Identify which cell holds the provided text, then report its [X, Y] central coordinate. 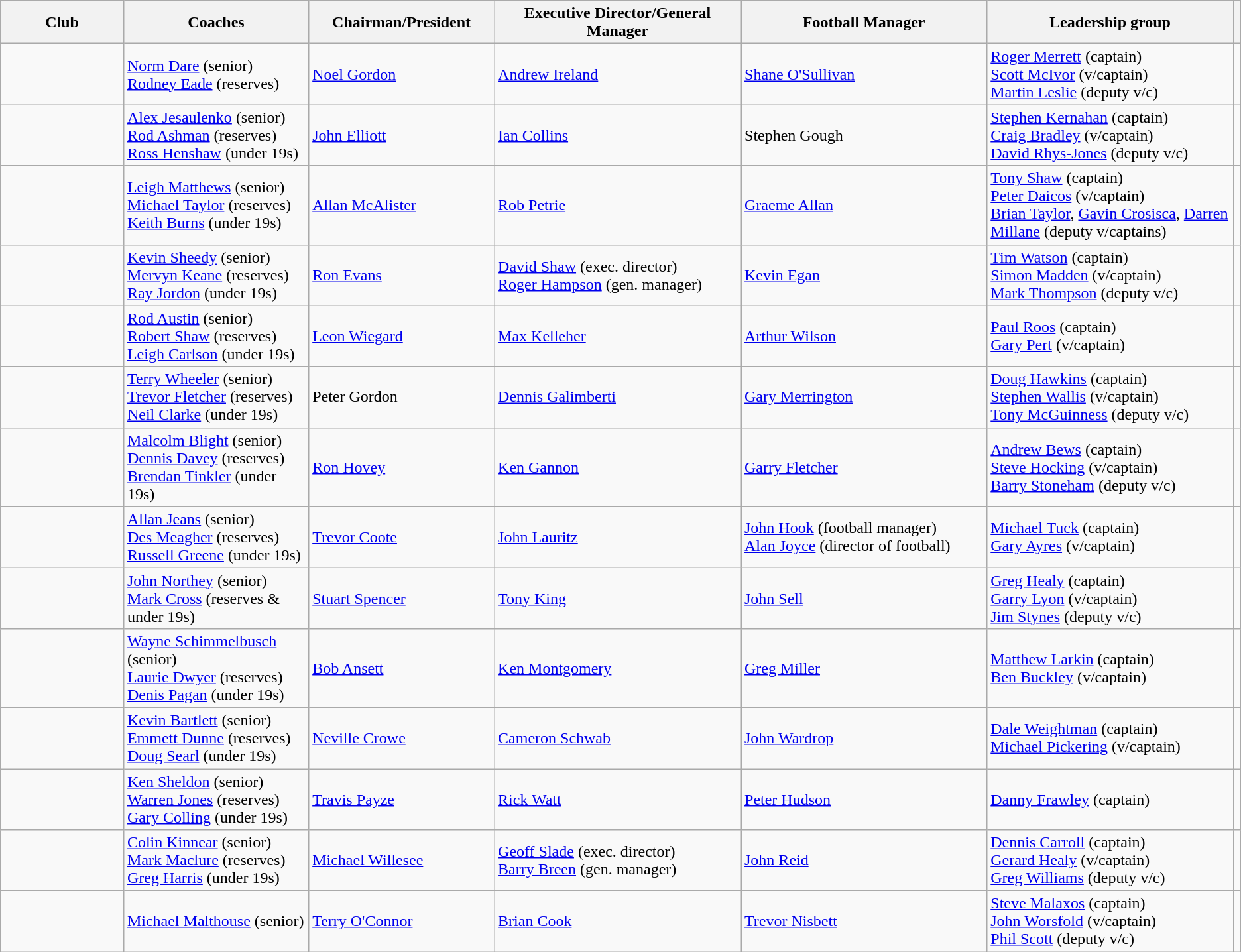
Cameron Schwab [618, 738]
Ken Gannon [618, 467]
Max Kelleher [618, 336]
David Shaw (exec. director) Roger Hampson (gen. manager) [618, 275]
John Hook (football manager) Alan Joyce (director of football) [864, 537]
Ken Sheldon (senior) Warren Jones (reserves) Gary Colling (under 19s) [216, 800]
John Wardrop [864, 738]
Dale Weightman (captain)Michael Pickering (v/captain) [1110, 738]
Michael Willesee [402, 861]
Ian Collins [618, 135]
John Northey (senior) Mark Cross (reserves & under 19s) [216, 598]
Danny Frawley (captain) [1110, 800]
Greg Healy (captain) Garry Lyon (v/captain) Jim Stynes (deputy v/c) [1110, 598]
Andrew Ireland [618, 74]
Andrew Bews (captain) Steve Hocking (v/captain) Barry Stoneham (deputy v/c) [1110, 467]
John Elliott [402, 135]
Terry Wheeler (senior) Trevor Fletcher (reserves) Neil Clarke (under 19s) [216, 397]
Shane O'Sullivan [864, 74]
Travis Payze [402, 800]
Ron Evans [402, 275]
Garry Fletcher [864, 467]
Geoff Slade (exec. director) Barry Breen (gen. manager) [618, 861]
Tony King [618, 598]
Stephen Gough [864, 135]
Gary Merrington [864, 397]
Tim Watson (captain) Simon Madden (v/captain) Mark Thompson (deputy v/c) [1110, 275]
Matthew Larkin (captain) Ben Buckley (v/captain) [1110, 668]
Allan Jeans (senior) Des Meagher (reserves) Russell Greene (under 19s) [216, 537]
Noel Gordon [402, 74]
Bob Ansett [402, 668]
Graeme Allan [864, 206]
Trevor Nisbett [864, 922]
Malcolm Blight (senior) Dennis Davey (reserves) Brendan Tinkler (under 19s) [216, 467]
John Lauritz [618, 537]
Doug Hawkins (captain) Stephen Wallis (v/captain) Tony McGuinness (deputy v/c) [1110, 397]
Colin Kinnear (senior) Mark Maclure (reserves) Greg Harris (under 19s) [216, 861]
Stuart Spencer [402, 598]
Brian Cook [618, 922]
Ron Hovey [402, 467]
Peter Gordon [402, 397]
John Sell [864, 598]
Kevin Sheedy (senior) Mervyn Keane (reserves) Ray Jordon (under 19s) [216, 275]
Rob Petrie [618, 206]
Dennis Carroll (captain) Gerard Healy (v/captain) Greg Williams (deputy v/c) [1110, 861]
Club [62, 23]
Roger Merrett (captain) Scott McIvor (v/captain) Martin Leslie (deputy v/c) [1110, 74]
Tony Shaw (captain) Peter Daicos (v/captain) Brian Taylor, Gavin Crosisca, Darren Millane (deputy v/captains) [1110, 206]
Chairman/President [402, 23]
Greg Miller [864, 668]
Stephen Kernahan (captain) Craig Bradley (v/captain) David Rhys-Jones (deputy v/c) [1110, 135]
Rod Austin (senior) Robert Shaw (reserves) Leigh Carlson (under 19s) [216, 336]
Michael Malthouse (senior) [216, 922]
Kevin Bartlett (senior) Emmett Dunne (reserves)Doug Searl (under 19s) [216, 738]
Allan McAlister [402, 206]
Peter Hudson [864, 800]
Kevin Egan [864, 275]
Alex Jesaulenko (senior) Rod Ashman (reserves) Ross Henshaw (under 19s) [216, 135]
Leadership group [1110, 23]
Ken Montgomery [618, 668]
Neville Crowe [402, 738]
Wayne Schimmelbusch (senior) Laurie Dwyer (reserves) Denis Pagan (under 19s) [216, 668]
Trevor Coote [402, 537]
Steve Malaxos (captain)John Worsfold (v/captain)Phil Scott (deputy v/c) [1110, 922]
Leon Wiegard [402, 336]
Dennis Galimberti [618, 397]
Rick Watt [618, 800]
Michael Tuck (captain) Gary Ayres (v/captain) [1110, 537]
Coaches [216, 23]
Arthur Wilson [864, 336]
Paul Roos (captain) Gary Pert (v/captain) [1110, 336]
Leigh Matthews (senior) Michael Taylor (reserves) Keith Burns (under 19s) [216, 206]
Norm Dare (senior) Rodney Eade (reserves) [216, 74]
Executive Director/General Manager [618, 23]
John Reid [864, 861]
Terry O'Connor [402, 922]
Football Manager [864, 23]
